Pinpoint the cell where the given text exists, returning its [X, Y] midpoint coordinate. 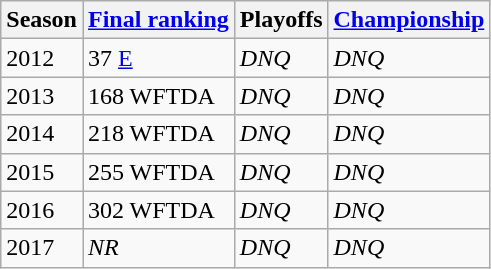
Championship [409, 20]
37 E [158, 58]
2017 [42, 248]
2015 [42, 172]
Season [42, 20]
2012 [42, 58]
NR [158, 248]
Final ranking [158, 20]
302 WFTDA [158, 210]
168 WFTDA [158, 96]
Playoffs [281, 20]
218 WFTDA [158, 134]
2016 [42, 210]
2013 [42, 96]
2014 [42, 134]
255 WFTDA [158, 172]
